For the text-containing cell, return its midpoint in (x, y) coordinate format. 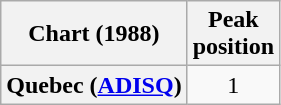
Quebec (ADISQ) (94, 85)
1 (233, 85)
Peakposition (233, 34)
Chart (1988) (94, 34)
